Scan for the cell matching the given text and deliver its [X, Y] coordinate at center. 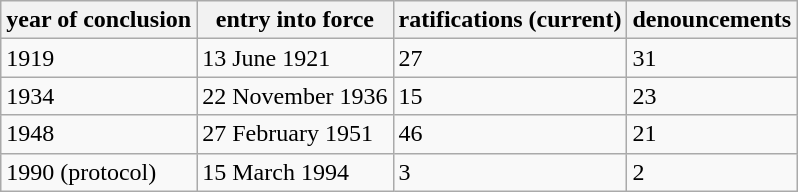
21 [712, 134]
27 February 1951 [295, 134]
1919 [99, 58]
1990 (protocol) [99, 172]
3 [510, 172]
22 November 1936 [295, 96]
2 [712, 172]
denouncements [712, 20]
1934 [99, 96]
15 March 1994 [295, 172]
ratifications (current) [510, 20]
13 June 1921 [295, 58]
46 [510, 134]
23 [712, 96]
entry into force [295, 20]
1948 [99, 134]
27 [510, 58]
31 [712, 58]
year of conclusion [99, 20]
15 [510, 96]
